Detect which cell encompasses the target text, then output its [x, y] center coordinate. 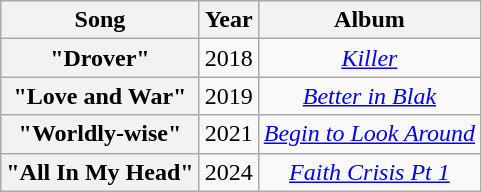
2019 [228, 96]
Better in Blak [369, 96]
"Love and War" [100, 96]
Album [369, 20]
"Worldly-wise" [100, 134]
Year [228, 20]
2021 [228, 134]
Begin to Look Around [369, 134]
"All In My Head" [100, 172]
2018 [228, 58]
Faith Crisis Pt 1 [369, 172]
2024 [228, 172]
Song [100, 20]
"Drover" [100, 58]
Killer [369, 58]
